Pinpoint the cell where the given text exists, returning its [X, Y] midpoint coordinate. 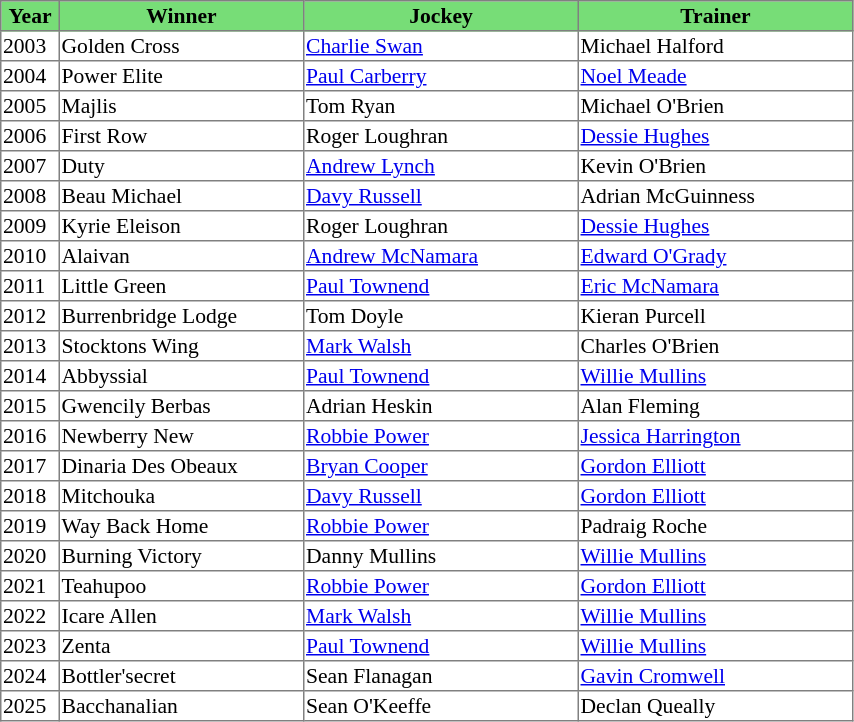
2014 [30, 376]
2004 [30, 76]
Paul Carberry [441, 76]
Kevin O'Brien [715, 166]
2025 [30, 706]
Sean O'Keeffe [441, 706]
Adrian McGuinness [715, 196]
Teahupoo [181, 586]
2020 [30, 556]
Andrew McNamara [441, 256]
2003 [30, 46]
Gavin Cromwell [715, 676]
Declan Queally [715, 706]
Little Green [181, 286]
2018 [30, 496]
Andrew Lynch [441, 166]
Winner [181, 16]
Kieran Purcell [715, 316]
Burning Victory [181, 556]
Noel Meade [715, 76]
2021 [30, 586]
2016 [30, 436]
2008 [30, 196]
Dinaria Des Obeaux [181, 466]
2013 [30, 346]
2007 [30, 166]
Golden Cross [181, 46]
Jockey [441, 16]
Charles O'Brien [715, 346]
2006 [30, 136]
Mitchouka [181, 496]
Bottler'secret [181, 676]
Year [30, 16]
2005 [30, 106]
Burrenbridge Lodge [181, 316]
Padraig Roche [715, 526]
Charlie Swan [441, 46]
2022 [30, 616]
Edward O'Grady [715, 256]
Tom Doyle [441, 316]
Trainer [715, 16]
2024 [30, 676]
Tom Ryan [441, 106]
Abbyssial [181, 376]
Bacchanalian [181, 706]
Michael O'Brien [715, 106]
Way Back Home [181, 526]
Zenta [181, 646]
Duty [181, 166]
Bryan Cooper [441, 466]
Michael Halford [715, 46]
Beau Michael [181, 196]
Majlis [181, 106]
Alaivan [181, 256]
2015 [30, 406]
Kyrie Eleison [181, 226]
Danny Mullins [441, 556]
2019 [30, 526]
Power Elite [181, 76]
Icare Allen [181, 616]
Alan Fleming [715, 406]
Stocktons Wing [181, 346]
2011 [30, 286]
2010 [30, 256]
2012 [30, 316]
Sean Flanagan [441, 676]
First Row [181, 136]
Gwencily Berbas [181, 406]
Jessica Harrington [715, 436]
2009 [30, 226]
Adrian Heskin [441, 406]
2023 [30, 646]
Eric McNamara [715, 286]
Newberry New [181, 436]
2017 [30, 466]
